Scan for the cell matching the given text and deliver its (x, y) coordinate at center. 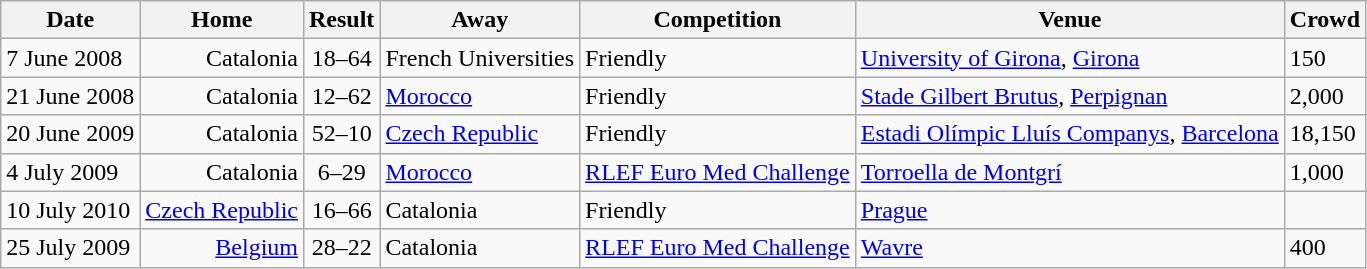
Stade Gilbert Brutus, Perpignan (1070, 96)
28–22 (341, 248)
12–62 (341, 96)
400 (1324, 248)
Home (222, 20)
Competition (718, 20)
Venue (1070, 20)
2,000 (1324, 96)
French Universities (480, 58)
Torroella de Montgrí (1070, 172)
Wavre (1070, 248)
7 June 2008 (70, 58)
20 June 2009 (70, 134)
Date (70, 20)
25 July 2009 (70, 248)
6–29 (341, 172)
University of Girona, Girona (1070, 58)
16–66 (341, 210)
Estadi Olímpic Lluís Companys, Barcelona (1070, 134)
Crowd (1324, 20)
Away (480, 20)
4 July 2009 (70, 172)
18,150 (1324, 134)
21 June 2008 (70, 96)
150 (1324, 58)
52–10 (341, 134)
Prague (1070, 210)
Belgium (222, 248)
18–64 (341, 58)
10 July 2010 (70, 210)
1,000 (1324, 172)
Result (341, 20)
